From the cell containing the given text, extract its center point as [x, y] coordinate. 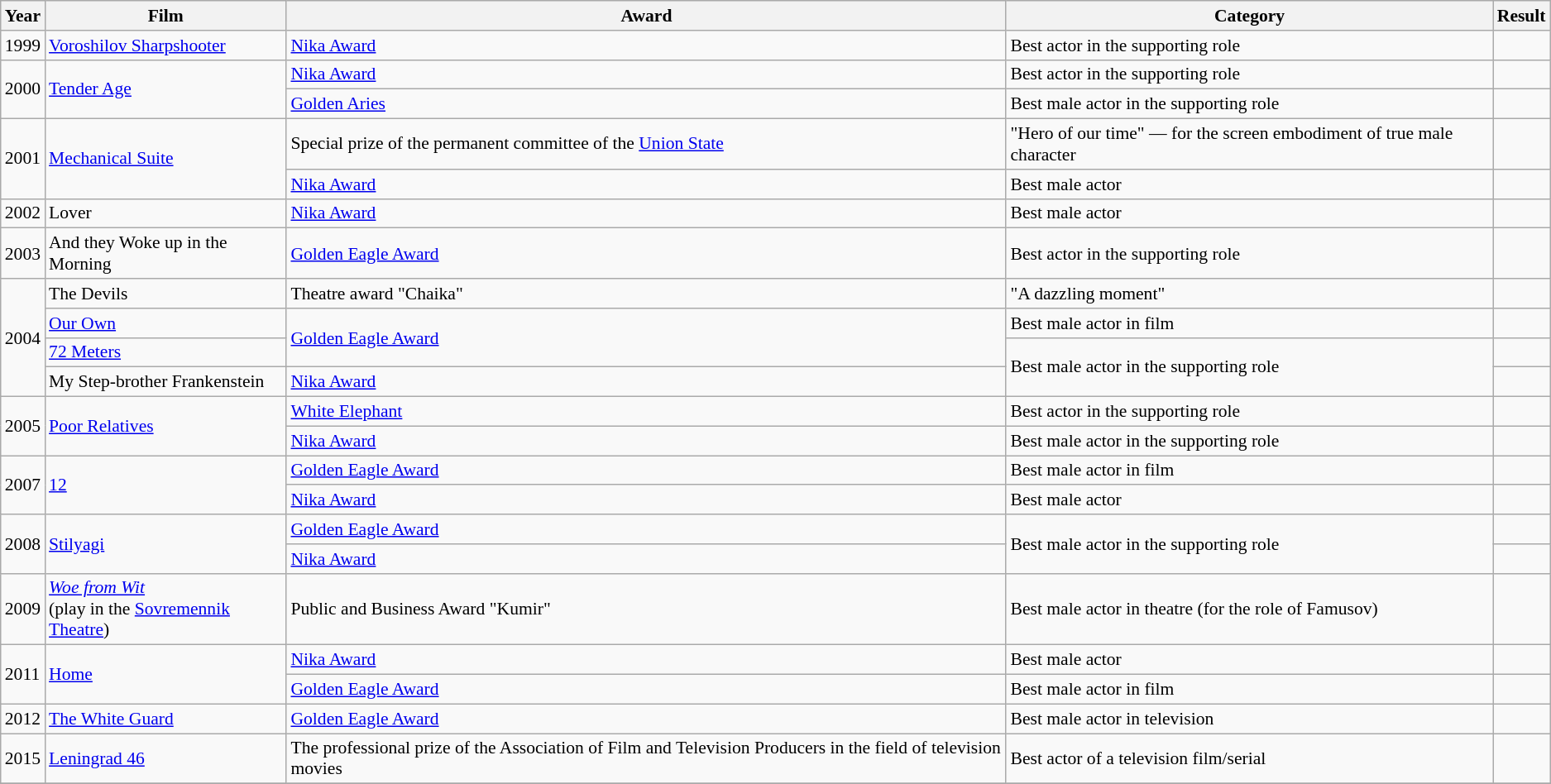
My Step-brother Frankenstein [165, 382]
Leningrad 46 [165, 759]
Poor Relatives [165, 427]
1999 [23, 45]
2004 [23, 337]
Home [165, 675]
"Hero of our time" — for the screen embodiment of true male character [1249, 144]
2015 [23, 759]
The White Guard [165, 719]
2008 [23, 544]
Best male actor in theatre (for the role of Famusov) [1249, 609]
Voroshilov Sharpshooter [165, 45]
Best actor of a television film/serial [1249, 759]
The Devils [165, 294]
Year [23, 16]
Film [165, 16]
Woe from Wit(play in the Sovremennik Theatre) [165, 609]
72 Meters [165, 352]
2009 [23, 609]
Theatre award "Chaika" [646, 294]
2003 [23, 253]
White Elephant [646, 412]
Special prize of the permanent committee of the Union State [646, 144]
Lover [165, 213]
2012 [23, 719]
Best male actor in television [1249, 719]
12 [165, 485]
2000 [23, 89]
2005 [23, 427]
2001 [23, 159]
Category [1249, 16]
Result [1522, 16]
Award [646, 16]
Mechanical Suite [165, 159]
2011 [23, 675]
And they Woke up in the Morning [165, 253]
Our Own [165, 323]
"A dazzling moment" [1249, 294]
Golden Aries [646, 104]
The professional prize of the Association of Film and Television Producers in the field of television movies [646, 759]
Tender Age [165, 89]
2002 [23, 213]
2007 [23, 485]
Public and Business Award "Kumir" [646, 609]
Stilyagi [165, 544]
